Return the [X, Y] coordinate for the center point of the cell that contains the specified text.  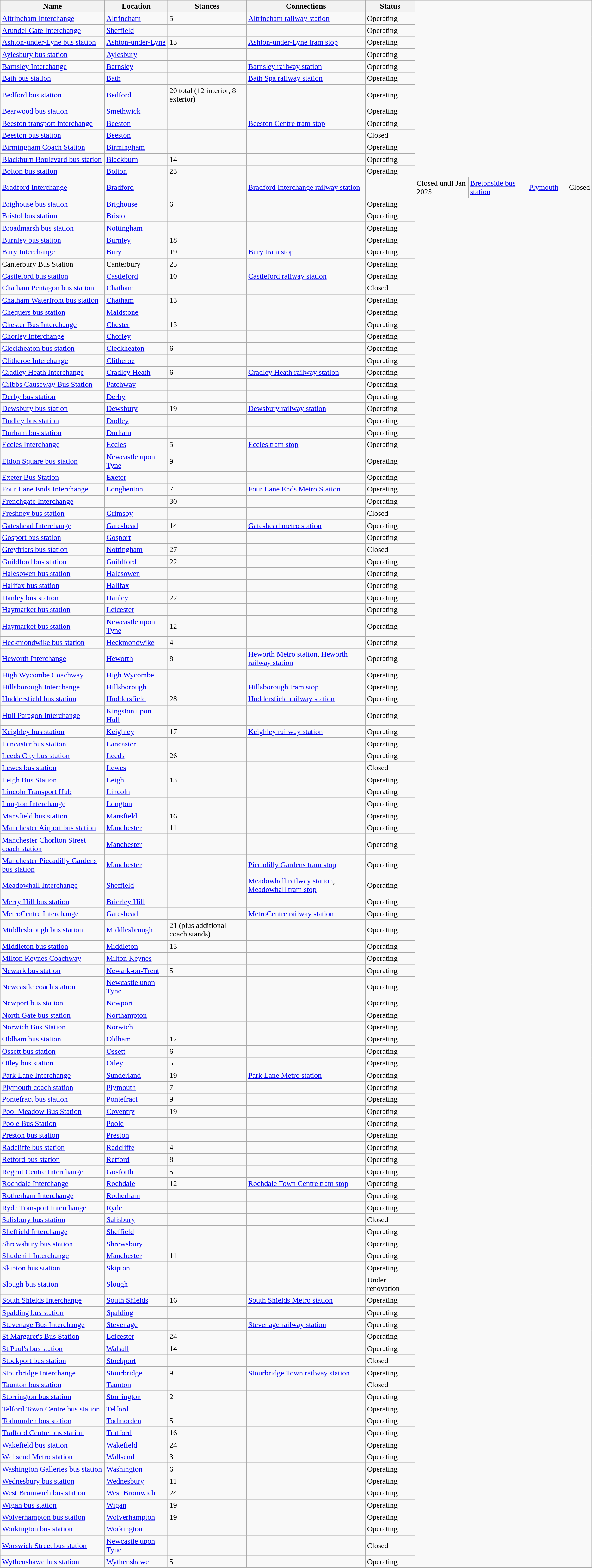
Barnsley [136, 66]
Preston bus station [52, 1135]
Cleckheaton bus station [52, 348]
Connections [306, 6]
Gateshead metro station [306, 525]
Broadmarsh bus station [52, 228]
Wednesbury [136, 1481]
3 [207, 1457]
Heworth Metro station, Heworth railway station [306, 658]
High Wycombe Coachway [52, 675]
Wigan [136, 1505]
Hanley bus station [52, 598]
Stockport [136, 1361]
Stevenage [136, 1324]
Ashton-under-Lyne bus station [52, 42]
Derby bus station [52, 397]
Burnley bus station [52, 240]
Four Lane Ends Metro Station [306, 489]
Brighouse [136, 204]
18 [207, 240]
Castleford railway station [306, 276]
Bolton [136, 171]
Bradford Interchange railway station [306, 188]
Meadowhall railway station, Meadowhall tram stop [306, 886]
Sheffield Interchange [52, 1232]
Dewsbury bus station [52, 409]
Beeston bus station [52, 135]
Sunderland [136, 1075]
Rotherham [136, 1195]
Taunton bus station [52, 1385]
Location [136, 6]
Pontefract [136, 1099]
Bristol bus station [52, 216]
Ossett [136, 1051]
28 [207, 699]
Beeston transport interchange [52, 123]
Aylesbury [136, 54]
Chester [136, 324]
Lincoln Transport Hub [52, 792]
27 [207, 549]
Milton Keynes [136, 958]
Spalding bus station [52, 1312]
Lewes [136, 768]
Retford bus station [52, 1159]
Wakefield bus station [52, 1445]
Aylesbury bus station [52, 54]
Blackburn Boulevard bus station [52, 159]
Status [390, 6]
Manchester Piccadilly Gardens bus station [52, 865]
Heckmondwike bus station [52, 642]
Chorley Interchange [52, 336]
Rotherham Interchange [52, 1195]
Gosforth [136, 1171]
Storrington [136, 1397]
Bristol [136, 216]
Cradley Heath Interchange [52, 373]
Burnley [136, 240]
South Shields [136, 1300]
Oldham [136, 1039]
Coventry [136, 1111]
Leeds City bus station [52, 756]
Washington Galleries bus station [52, 1469]
Altrincham Interchange [52, 18]
Cradley Heath [136, 373]
Ryde Transport Interchange [52, 1208]
Birmingham [136, 147]
Park Lane Metro station [306, 1075]
Greyfriars bus station [52, 549]
Clitheroe Interchange [52, 360]
Beeston Centre tram stop [306, 123]
St Paul's bus station [52, 1349]
26 [207, 756]
Slough [136, 1284]
Newcastle coach station [52, 987]
Regent Centre Interchange [52, 1171]
Barnsley Interchange [52, 66]
Telford Town Centre bus station [52, 1409]
Pool Meadow Bus Station [52, 1111]
Spalding [136, 1312]
Bath [136, 78]
Four Lane Ends Interchange [52, 489]
Bradford [136, 188]
Heckmondwike [136, 642]
Longbenton [136, 489]
Castleford bus station [52, 276]
21 (plus additional coach stands) [207, 930]
Oldham bus station [52, 1039]
Leigh [136, 780]
Workington bus station [52, 1529]
Mansfield [136, 816]
Huddersfield bus station [52, 699]
Wolverhampton [136, 1517]
Meadowhall Interchange [52, 886]
Kingston upon Hull [136, 715]
Salisbury bus station [52, 1220]
Bearwood bus station [52, 111]
Gateshead Interchange [52, 525]
Chatham Waterfront bus station [52, 300]
Wythenshawe [136, 1562]
Leeds [136, 756]
Hillsborough [136, 687]
Taunton [136, 1385]
Mansfield bus station [52, 816]
Chatham Pentagon bus station [52, 288]
Exeter [136, 477]
Otley [136, 1063]
17 [207, 732]
Under renovation [390, 1284]
Wythenshawe bus station [52, 1562]
23 [207, 171]
Trafford [136, 1433]
Hillsborough tram stop [306, 687]
Cradley Heath railway station [306, 373]
Chorley [136, 336]
Workington [136, 1529]
Halesowen bus station [52, 574]
South Shields Interchange [52, 1300]
Rochdale Interchange [52, 1183]
Plymouth coach station [52, 1087]
Arundel Gate Interchange [52, 30]
Bath Spa railway station [306, 78]
Patchway [136, 385]
Canterbury [136, 264]
Birmingham Coach Station [52, 147]
Radcliffe [136, 1147]
Cribbs Causeway Bus Station [52, 385]
Stockport bus station [52, 1361]
Huddersfield railway station [306, 699]
Eccles [136, 445]
Newark bus station [52, 970]
Gosport [136, 537]
Ashton-under-Lyne tram stop [306, 42]
Ashton-under-Lyne [136, 42]
Trafford Centre bus station [52, 1433]
Ossett bus station [52, 1051]
MetroCentre railway station [306, 914]
Slough bus station [52, 1284]
Skipton bus station [52, 1268]
Lancaster bus station [52, 744]
Dudley [136, 421]
Castleford [136, 276]
Pontefract bus station [52, 1099]
Washington [136, 1469]
30 [207, 501]
Middleton [136, 946]
Eldon Square bus station [52, 461]
Merry Hill bus station [52, 902]
Manchester Airport bus station [52, 828]
Eccles tram stop [306, 445]
Smethwick [136, 111]
Retford [136, 1159]
Exeter Bus Station [52, 477]
Stourbridge [136, 1373]
Wakefield [136, 1445]
Middleton bus station [52, 946]
Canterbury Bus Station [52, 264]
Grimsby [136, 513]
Huddersfield [136, 699]
Todmorden [136, 1421]
Shrewsbury [136, 1244]
2 [207, 1397]
Dewsbury [136, 409]
Manchester Chorlton Street coach station [52, 844]
Keighley bus station [52, 732]
Clitheroe [136, 360]
Middlesbrough [136, 930]
Poole [136, 1123]
Chester Bus Interchange [52, 324]
Piccadilly Gardens tram stop [306, 865]
Middlesbrough bus station [52, 930]
Radcliffe bus station [52, 1147]
Cleckheaton [136, 348]
Wallsend [136, 1457]
Heworth Interchange [52, 658]
Wednesbury bus station [52, 1481]
Hillsborough Interchange [52, 687]
Milton Keynes Coachway [52, 958]
Stevenage railway station [306, 1324]
Dewsbury railway station [306, 409]
Leigh Bus Station [52, 780]
Freshney bus station [52, 513]
Hull Paragon Interchange [52, 715]
Closed until Jan 2025 [441, 188]
St Margaret's Bus Station [52, 1337]
Bury [136, 252]
North Gate bus station [52, 1015]
Hanley [136, 598]
Preston [136, 1135]
Brierley Hill [136, 902]
Altrincham railway station [306, 18]
Longton Interchange [52, 804]
Stances [207, 6]
Stourbridge Interchange [52, 1373]
Telford [136, 1409]
High Wycombe [136, 675]
Newport bus station [52, 1003]
West Bromwich [136, 1493]
Bath bus station [52, 78]
Derby [136, 397]
Bury tram stop [306, 252]
Wigan bus station [52, 1505]
Bedford [136, 95]
Wolverhampton bus station [52, 1517]
Shrewsbury bus station [52, 1244]
Brighouse bus station [52, 204]
Durham bus station [52, 433]
Stourbridge Town railway station [306, 1373]
Guildford bus station [52, 561]
Lincoln [136, 792]
Guildford [136, 561]
Rochdale [136, 1183]
Barnsley railway station [306, 66]
Worswick Street bus station [52, 1545]
Altrincham [136, 18]
South Shields Metro station [306, 1300]
Bretonside bus station [498, 188]
Norwich Bus Station [52, 1027]
Newport [136, 1003]
Wallsend Metro station [52, 1457]
Lancaster [136, 744]
Dudley bus station [52, 421]
Halifax [136, 586]
Blackburn [136, 159]
Halesowen [136, 574]
Poole Bus Station [52, 1123]
West Bromwich bus station [52, 1493]
Bradford Interchange [52, 188]
Keighley railway station [306, 732]
10 [207, 276]
Halifax bus station [52, 586]
Bury Interchange [52, 252]
Ryde [136, 1208]
Park Lane Interchange [52, 1075]
Skipton [136, 1268]
Bedford bus station [52, 95]
Otley bus station [52, 1063]
Bolton bus station [52, 171]
Stevenage Bus Interchange [52, 1324]
Newark-on-Trent [136, 970]
MetroCentre Interchange [52, 914]
Durham [136, 433]
Salisbury [136, 1220]
Lewes bus station [52, 768]
Walsall [136, 1349]
Northampton [136, 1015]
Gosport bus station [52, 537]
Keighley [136, 732]
Chequers bus station [52, 312]
Eccles Interchange [52, 445]
Heworth [136, 658]
Todmorden bus station [52, 1421]
Norwich [136, 1027]
25 [207, 264]
Rochdale Town Centre tram stop [306, 1183]
Name [52, 6]
Maidstone [136, 312]
20 total (12 interior, 8 exterior) [207, 95]
Longton [136, 804]
Frenchgate Interchange [52, 501]
Shudehill Interchange [52, 1256]
Storrington bus station [52, 1397]
